Return the (x, y) coordinate for the center point of the cell that contains the specified text.  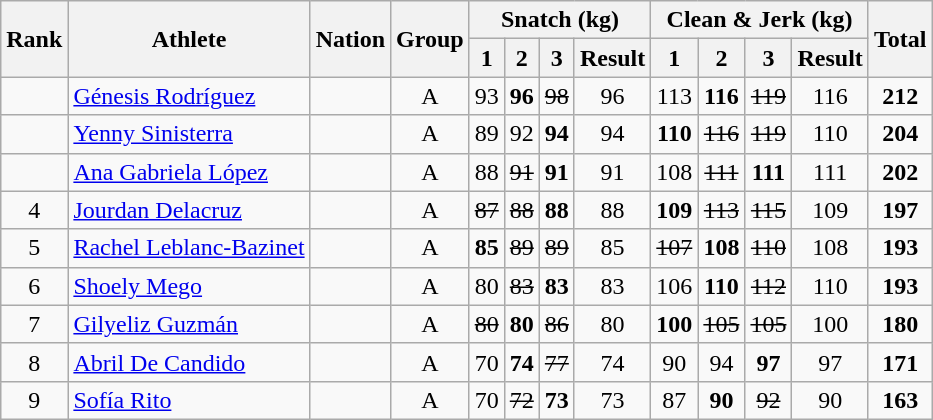
107 (674, 248)
8 (34, 362)
Jourdan Delacruz (189, 210)
197 (900, 210)
Génesis Rodríguez (189, 96)
212 (900, 96)
106 (674, 286)
Athlete (189, 39)
Nation (350, 39)
202 (900, 172)
Rank (34, 39)
Gilyeliz Guzmán (189, 324)
6 (34, 286)
204 (900, 134)
9 (34, 400)
115 (768, 210)
112 (768, 286)
Ana Gabriela López (189, 172)
Yenny Sinisterra (189, 134)
171 (900, 362)
93 (486, 96)
72 (522, 400)
86 (556, 324)
4 (34, 210)
Clean & Jerk (kg) (760, 20)
163 (900, 400)
98 (556, 96)
Snatch (kg) (560, 20)
77 (556, 362)
180 (900, 324)
5 (34, 248)
Sofía Rito (189, 400)
Abril De Candido (189, 362)
Total (900, 39)
Rachel Leblanc-Bazinet (189, 248)
Shoely Mego (189, 286)
Group (430, 39)
7 (34, 324)
